Locate the cell with the specified text and output its (x, y) center coordinate. 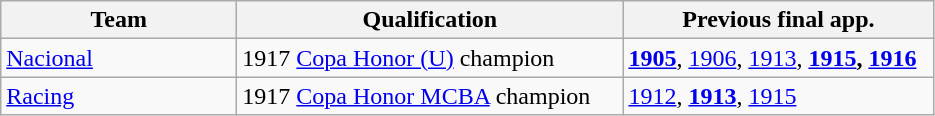
1912, 1913, 1915 (778, 96)
1917 Copa Honor (U) champion (430, 58)
Previous final app. (778, 20)
Nacional (119, 58)
1917 Copa Honor MCBA champion (430, 96)
Team (119, 20)
Qualification (430, 20)
1905, 1906, 1913, 1915, 1916 (778, 58)
Racing (119, 96)
